For the text-containing cell, return its midpoint in (X, Y) coordinate format. 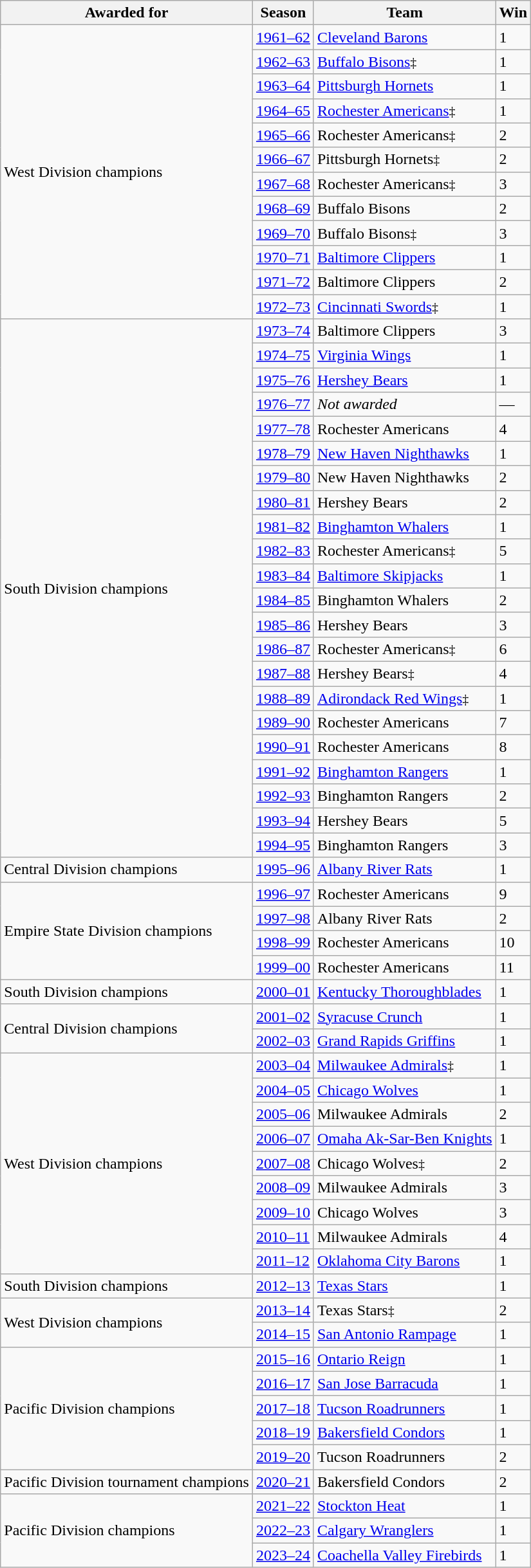
Not awarded (404, 405)
2006–07 (283, 1139)
1967–68 (283, 184)
10 (514, 943)
Buffalo Bisons (404, 208)
1974–75 (283, 356)
Coachella Valley Firebirds (404, 1555)
1999–00 (283, 967)
1998–99 (283, 943)
6 (514, 649)
1995–96 (283, 870)
1962–63 (283, 62)
Season (283, 13)
1972–73 (283, 307)
1990–91 (283, 747)
Cincinnati Swords‡ (404, 307)
2004–05 (283, 1090)
1979–80 (283, 478)
Pittsburgh Hornets (404, 86)
Virginia Wings (404, 356)
Ontario Reign (404, 1359)
1996–97 (283, 894)
1973–74 (283, 331)
1970–71 (283, 257)
1993–94 (283, 821)
Win (514, 13)
1977–78 (283, 429)
San Jose Barracuda (404, 1383)
Hershey Bears‡ (404, 673)
Baltimore Skipjacks (404, 576)
Grand Rapids Griffins (404, 1041)
Milwaukee Admirals‡ (404, 1065)
1989–90 (283, 723)
2019–20 (283, 1457)
1963–64 (283, 86)
San Antonio Rampage (404, 1335)
2017–18 (283, 1408)
11 (514, 967)
Chicago Wolves‡ (404, 1163)
1997–98 (283, 918)
1982–83 (283, 551)
2018–19 (283, 1432)
2008–09 (283, 1188)
2011–12 (283, 1261)
1965–66 (283, 135)
2009–10 (283, 1212)
1988–89 (283, 698)
Texas Stars‡ (404, 1310)
2010–11 (283, 1237)
Syracuse Crunch (404, 1016)
1976–77 (283, 405)
8 (514, 747)
Stockton Heat (404, 1506)
1966–67 (283, 160)
1975–76 (283, 380)
1986–87 (283, 649)
1985–86 (283, 624)
2014–15 (283, 1335)
2015–16 (283, 1359)
2023–24 (283, 1555)
Adirondack Red Wings‡ (404, 698)
1983–84 (283, 576)
1964–65 (283, 111)
2007–08 (283, 1163)
Kentucky Thoroughblades (404, 992)
1971–72 (283, 282)
Texas Stars (404, 1286)
1992–93 (283, 796)
1961–62 (283, 37)
Empire State Division champions (127, 931)
7 (514, 723)
2016–17 (283, 1383)
1980–81 (283, 502)
1994–95 (283, 845)
1987–88 (283, 673)
1984–85 (283, 600)
2003–04 (283, 1065)
1981–82 (283, 527)
2005–06 (283, 1115)
2022–23 (283, 1531)
1991–92 (283, 772)
1969–70 (283, 233)
Cleveland Barons (404, 37)
— (514, 405)
Oklahoma City Barons (404, 1261)
Pittsburgh Hornets‡ (404, 160)
Awarded for (127, 13)
1968–69 (283, 208)
1978–79 (283, 453)
2021–22 (283, 1506)
2001–02 (283, 1016)
Omaha Ak-Sar-Ben Knights (404, 1139)
Team (404, 13)
2013–14 (283, 1310)
9 (514, 894)
2002–03 (283, 1041)
Pacific Division tournament champions (127, 1481)
2012–13 (283, 1286)
2020–21 (283, 1481)
Calgary Wranglers (404, 1531)
2000–01 (283, 992)
